Search for the cell housing the specified text and yield its [X, Y] center coordinate. 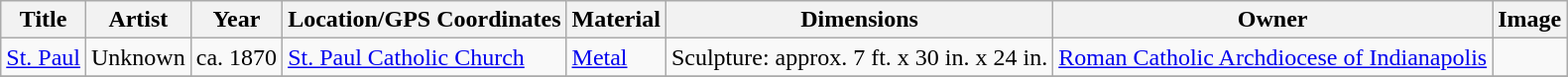
Artist [139, 20]
ca. 1870 [236, 57]
Year [236, 20]
Owner [1273, 20]
Unknown [139, 57]
Title [44, 20]
Sculpture: approx. 7 ft. x 30 in. x 24 in. [859, 57]
Location/GPS Coordinates [424, 20]
St. Paul Catholic Church [424, 57]
Dimensions [859, 20]
Image [1529, 20]
Material [616, 20]
Roman Catholic Archdiocese of Indianapolis [1273, 57]
St. Paul [44, 57]
Metal [616, 57]
